For the text-containing cell, return its midpoint in [X, Y] coordinate format. 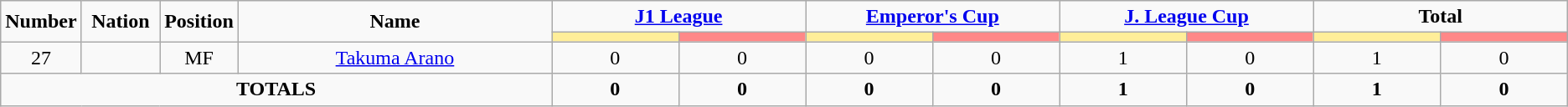
27 [41, 58]
TOTALS [276, 89]
J1 League [678, 17]
J. League Cup [1186, 17]
Emperor's Cup [933, 17]
Number [41, 22]
Nation [121, 22]
MF [199, 58]
Position [199, 22]
Total [1441, 17]
Name [395, 22]
Takuma Arano [395, 58]
